From the cell containing the given text, extract its center point as (X, Y) coordinate. 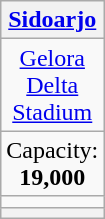
Gelora Delta Stadium (52, 85)
Capacity: 19,000 (52, 164)
Sidoarjo (52, 20)
